Locate the cell with the specified text and output its [X, Y] center coordinate. 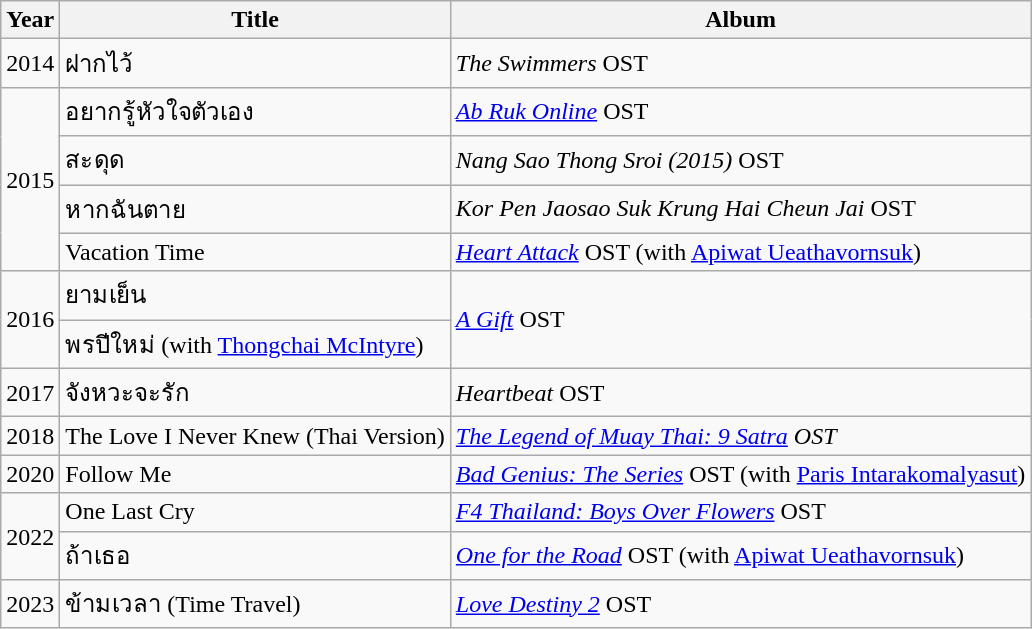
Follow Me [255, 474]
Heartbeat OST [740, 392]
Ab Ruk Online OST [740, 112]
อยากรู้หัวใจตัวเอง [255, 112]
Love Destiny 2 OST [740, 604]
2018 [30, 436]
A Gift OST [740, 320]
2022 [30, 536]
2016 [30, 320]
พรปีใหม่ (with Thongchai McIntyre) [255, 344]
สะดุด [255, 160]
The Swimmers OST [740, 64]
หากฉันตาย [255, 208]
2017 [30, 392]
Nang Sao Thong Sroi (2015) OST [740, 160]
Album [740, 20]
The Legend of Muay Thai: 9 Satra OST [740, 436]
Title [255, 20]
Kor Pen Jaosao Suk Krung Hai Cheun Jai OST [740, 208]
The Love I Never Knew (Thai Version) [255, 436]
ยามเย็น [255, 296]
2023 [30, 604]
2020 [30, 474]
ฝากไว้ [255, 64]
Vacation Time [255, 252]
F4 Thailand: Boys Over Flowers OST [740, 512]
Heart Attack OST (with Apiwat Ueathavornsuk) [740, 252]
2014 [30, 64]
One Last Cry [255, 512]
One for the Road OST (with Apiwat Ueathavornsuk) [740, 556]
ข้ามเวลา (Time Travel) [255, 604]
จังหวะจะรัก [255, 392]
Year [30, 20]
Bad Genius: The Series OST (with Paris Intarakomalyasut) [740, 474]
ถ้าเธอ [255, 556]
2015 [30, 179]
